Output the [x, y] coordinate of the center of the cell containing the given text.  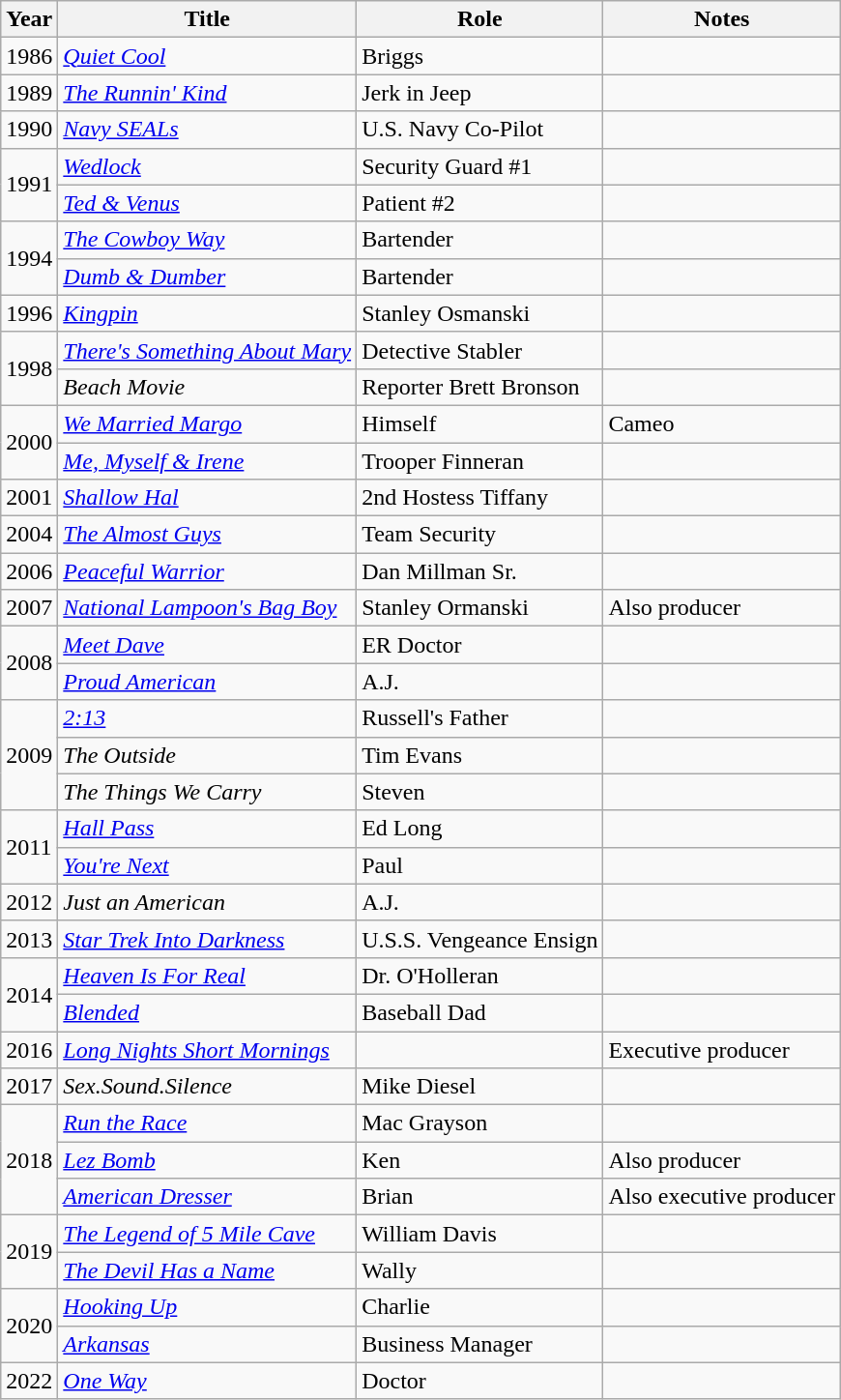
Mike Diesel [479, 1087]
Proud American [207, 682]
Executive producer [722, 1049]
Ken [479, 1160]
Wedlock [207, 166]
Briggs [479, 56]
2011 [29, 847]
Business Manager [479, 1344]
2nd Hostess Tiffany [479, 498]
The Runnin' Kind [207, 93]
Blended [207, 1012]
Security Guard #1 [479, 166]
Dan Millman Sr. [479, 571]
Notes [722, 19]
Arkansas [207, 1344]
One Way [207, 1381]
Team Security [479, 535]
Dumb & Dumber [207, 277]
Year [29, 19]
1989 [29, 93]
Russell's Father [479, 718]
U.S.S. Vengeance Ensign [479, 939]
1986 [29, 56]
Dr. O'Holleran [479, 976]
Just an American [207, 902]
Himself [479, 423]
Hall Pass [207, 829]
2007 [29, 608]
We Married Margo [207, 423]
Baseball Dad [479, 1012]
William Davis [479, 1234]
Doctor [479, 1381]
2017 [29, 1087]
Heaven Is For Real [207, 976]
Kingpin [207, 313]
The Devil Has a Name [207, 1270]
Ed Long [479, 829]
The Cowboy Way [207, 240]
The Almost Guys [207, 535]
2013 [29, 939]
Cameo [722, 423]
Steven [479, 792]
Hooking Up [207, 1307]
Wally [479, 1270]
2016 [29, 1049]
2018 [29, 1160]
The Outside [207, 755]
Jerk in Jeep [479, 93]
Detective Stabler [479, 350]
Brian [479, 1197]
Star Trek Into Darkness [207, 939]
1998 [29, 368]
2:13 [207, 718]
Stanley Ormanski [479, 608]
U.S. Navy Co-Pilot [479, 130]
Title [207, 19]
Charlie [479, 1307]
2008 [29, 663]
1994 [29, 258]
2019 [29, 1252]
Trooper Finneran [479, 461]
2000 [29, 442]
2012 [29, 902]
1990 [29, 130]
Run the Race [207, 1123]
Beach Movie [207, 387]
Reporter Brett Bronson [479, 387]
ER Doctor [479, 645]
Stanley Osmanski [479, 313]
Sex.Sound.Silence [207, 1087]
2009 [29, 755]
American Dresser [207, 1197]
Paul [479, 865]
1991 [29, 185]
Role [479, 19]
Me, Myself & Irene [207, 461]
2014 [29, 994]
Quiet Cool [207, 56]
2020 [29, 1326]
Patient #2 [479, 203]
2022 [29, 1381]
The Legend of 5 Mile Cave [207, 1234]
Tim Evans [479, 755]
Peaceful Warrior [207, 571]
Ted & Venus [207, 203]
Long Nights Short Mornings [207, 1049]
You're Next [207, 865]
Also executive producer [722, 1197]
Meet Dave [207, 645]
Shallow Hal [207, 498]
2001 [29, 498]
There's Something About Mary [207, 350]
Mac Grayson [479, 1123]
Navy SEALs [207, 130]
Lez Bomb [207, 1160]
2006 [29, 571]
National Lampoon's Bag Boy [207, 608]
2004 [29, 535]
The Things We Carry [207, 792]
1996 [29, 313]
